Provide the (X, Y) coordinate of the cell's center where the given text is located.  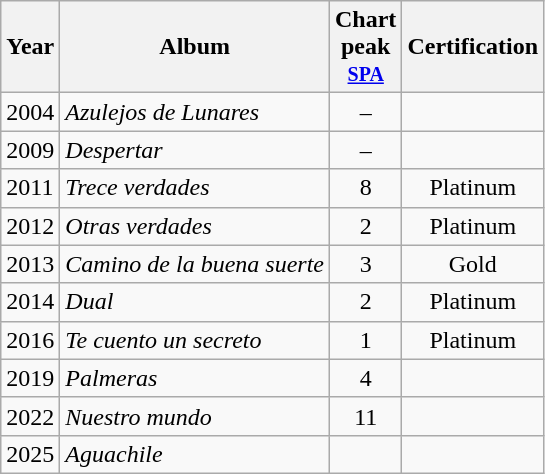
Dual (195, 302)
2022 (30, 416)
2004 (30, 112)
Certification (473, 47)
Palmeras (195, 378)
2019 (30, 378)
2012 (30, 226)
2009 (30, 150)
Despertar (195, 150)
8 (366, 188)
2013 (30, 264)
Chart peakSPA (366, 47)
Camino de la buena suerte (195, 264)
Aguachile (195, 454)
Trece verdades (195, 188)
2025 (30, 454)
Nuestro mundo (195, 416)
Azulejos de Lunares (195, 112)
Te cuento un secreto (195, 340)
4 (366, 378)
2016 (30, 340)
2011 (30, 188)
Album (195, 47)
3 (366, 264)
2014 (30, 302)
Year (30, 47)
Gold (473, 264)
11 (366, 416)
Otras verdades (195, 226)
1 (366, 340)
